Return the [x, y] coordinate for the center point of the cell that contains the specified text.  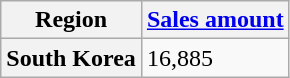
16,885 [215, 58]
Sales amount [215, 20]
Region [72, 20]
South Korea [72, 58]
